Scan for the cell matching the given text and deliver its [X, Y] coordinate at center. 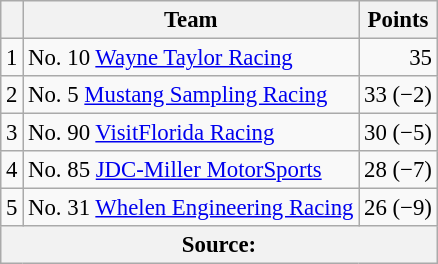
Source: [219, 245]
No. 10 Wayne Taylor Racing [191, 58]
No. 5 Mustang Sampling Racing [191, 95]
3 [12, 133]
Points [398, 20]
No. 90 VisitFlorida Racing [191, 133]
35 [398, 58]
4 [12, 170]
33 (−2) [398, 95]
28 (−7) [398, 170]
5 [12, 208]
1 [12, 58]
30 (−5) [398, 133]
2 [12, 95]
26 (−9) [398, 208]
Team [191, 20]
No. 31 Whelen Engineering Racing [191, 208]
No. 85 JDC-Miller MotorSports [191, 170]
